Search for the cell housing the specified text and yield its (X, Y) center coordinate. 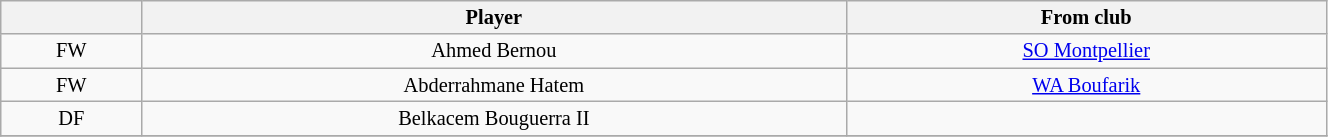
SO Montpellier (1086, 51)
WA Boufarik (1086, 85)
From club (1086, 17)
DF (72, 118)
Abderrahmane Hatem (494, 85)
Ahmed Bernou (494, 51)
Player (494, 17)
Belkacem Bouguerra II (494, 118)
